Extract the (X, Y) coordinate from the center of the cell holding the provided text.  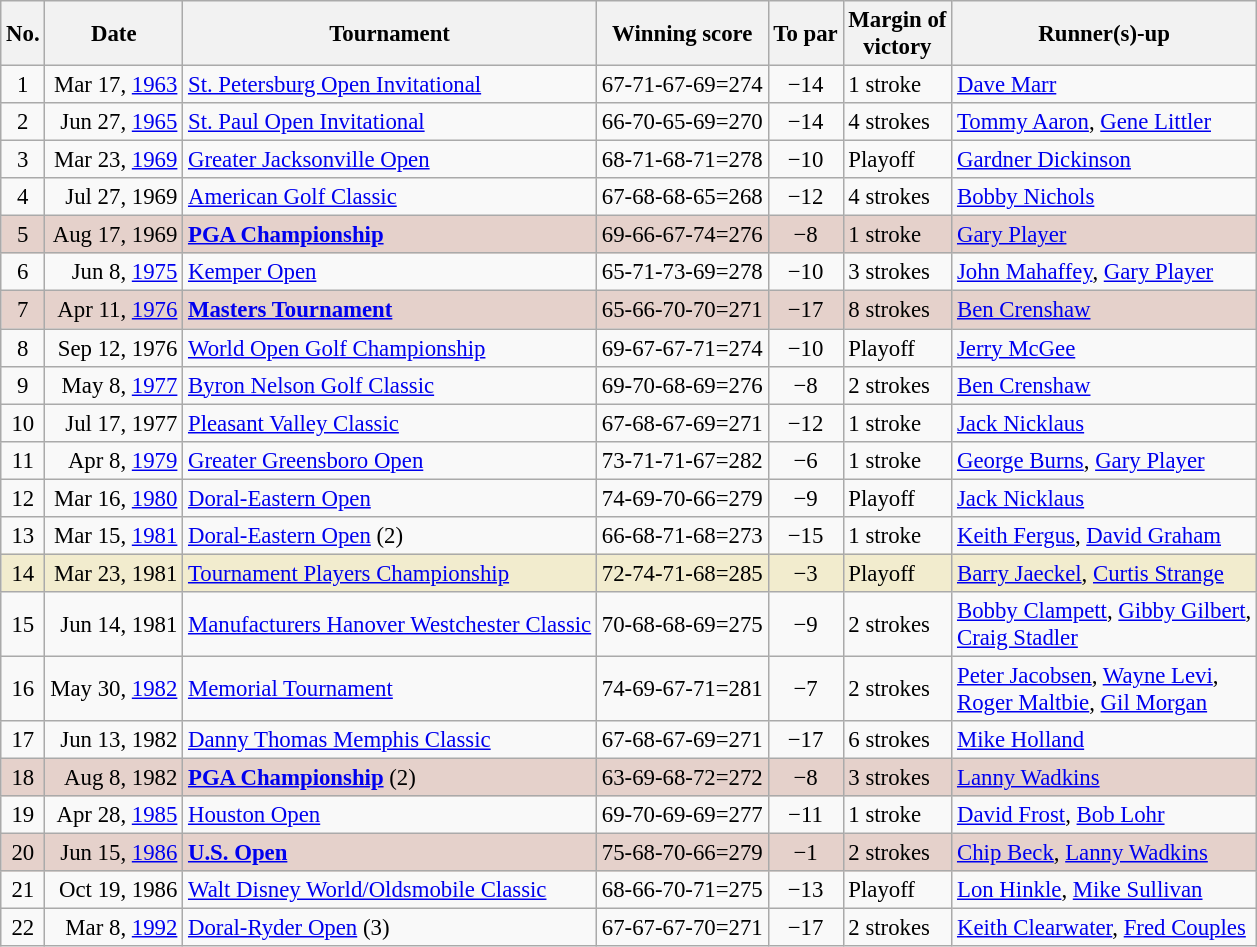
Doral-Eastern Open (2) (390, 536)
69-70-69-69=277 (683, 815)
Aug 17, 1969 (114, 235)
Winning score (683, 34)
69-70-68-69=276 (683, 385)
Sep 12, 1976 (114, 348)
6 strokes (898, 740)
69-66-67-74=276 (683, 235)
13 (23, 536)
Margin ofvictory (898, 34)
Runner(s)-up (1104, 34)
Apr 8, 1979 (114, 460)
73-71-71-67=282 (683, 460)
Jun 15, 1986 (114, 853)
15 (23, 624)
May 30, 1982 (114, 688)
19 (23, 815)
8 strokes (898, 310)
14 (23, 573)
−1 (806, 853)
66-70-65-69=270 (683, 122)
Gardner Dickinson (1104, 160)
−3 (806, 573)
−11 (806, 815)
Lanny Wadkins (1104, 778)
Doral-Eastern Open (390, 498)
16 (23, 688)
Jul 17, 1977 (114, 423)
Mar 16, 1980 (114, 498)
Greater Jacksonville Open (390, 160)
Jun 8, 1975 (114, 273)
18 (23, 778)
Aug 8, 1982 (114, 778)
Barry Jaeckel, Curtis Strange (1104, 573)
66-68-71-68=273 (683, 536)
Keith Fergus, David Graham (1104, 536)
Mar 23, 1969 (114, 160)
4 (23, 197)
Jun 14, 1981 (114, 624)
Jun 27, 1965 (114, 122)
David Frost, Bob Lohr (1104, 815)
11 (23, 460)
No. (23, 34)
2 (23, 122)
−13 (806, 890)
8 (23, 348)
Chip Beck, Lanny Wadkins (1104, 853)
5 (23, 235)
Lon Hinkle, Mike Sullivan (1104, 890)
3 (23, 160)
Oct 19, 1986 (114, 890)
70-68-68-69=275 (683, 624)
1 (23, 85)
Keith Clearwater, Fred Couples (1104, 928)
10 (23, 423)
67-67-67-70=271 (683, 928)
22 (23, 928)
Greater Greensboro Open (390, 460)
Date (114, 34)
67-68-68-65=268 (683, 197)
17 (23, 740)
U.S. Open (390, 853)
Masters Tournament (390, 310)
Danny Thomas Memphis Classic (390, 740)
Peter Jacobsen, Wayne Levi, Roger Maltbie, Gil Morgan (1104, 688)
Mike Holland (1104, 740)
65-66-70-70=271 (683, 310)
Dave Marr (1104, 85)
68-71-68-71=278 (683, 160)
Bobby Clampett, Gibby Gilbert, Craig Stadler (1104, 624)
Mar 8, 1992 (114, 928)
Pleasant Valley Classic (390, 423)
Byron Nelson Golf Classic (390, 385)
May 8, 1977 (114, 385)
65-71-73-69=278 (683, 273)
Tournament Players Championship (390, 573)
Gary Player (1104, 235)
John Mahaffey, Gary Player (1104, 273)
Mar 23, 1981 (114, 573)
Mar 15, 1981 (114, 536)
PGA Championship (2) (390, 778)
−7 (806, 688)
69-67-67-71=274 (683, 348)
75-68-70-66=279 (683, 853)
Tournament (390, 34)
American Golf Classic (390, 197)
7 (23, 310)
21 (23, 890)
St. Paul Open Invitational (390, 122)
63-69-68-72=272 (683, 778)
20 (23, 853)
Bobby Nichols (1104, 197)
Jun 13, 1982 (114, 740)
74-69-67-71=281 (683, 688)
72-74-71-68=285 (683, 573)
Jerry McGee (1104, 348)
−6 (806, 460)
Jul 27, 1969 (114, 197)
World Open Golf Championship (390, 348)
67-71-67-69=274 (683, 85)
−15 (806, 536)
Tommy Aaron, Gene Littler (1104, 122)
Mar 17, 1963 (114, 85)
12 (23, 498)
Walt Disney World/Oldsmobile Classic (390, 890)
Houston Open (390, 815)
George Burns, Gary Player (1104, 460)
Manufacturers Hanover Westchester Classic (390, 624)
Kemper Open (390, 273)
Apr 11, 1976 (114, 310)
Apr 28, 1985 (114, 815)
6 (23, 273)
To par (806, 34)
Memorial Tournament (390, 688)
PGA Championship (390, 235)
9 (23, 385)
68-66-70-71=275 (683, 890)
74-69-70-66=279 (683, 498)
Doral-Ryder Open (3) (390, 928)
St. Petersburg Open Invitational (390, 85)
